Search for the cell housing the specified text and yield its [x, y] center coordinate. 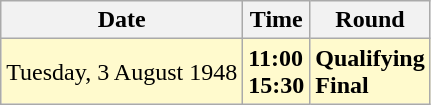
Time [276, 20]
Tuesday, 3 August 1948 [122, 72]
Round [370, 20]
11:0015:30 [276, 72]
QualifyingFinal [370, 72]
Date [122, 20]
